Provide the (x, y) coordinate of the cell's center where the given text is located.  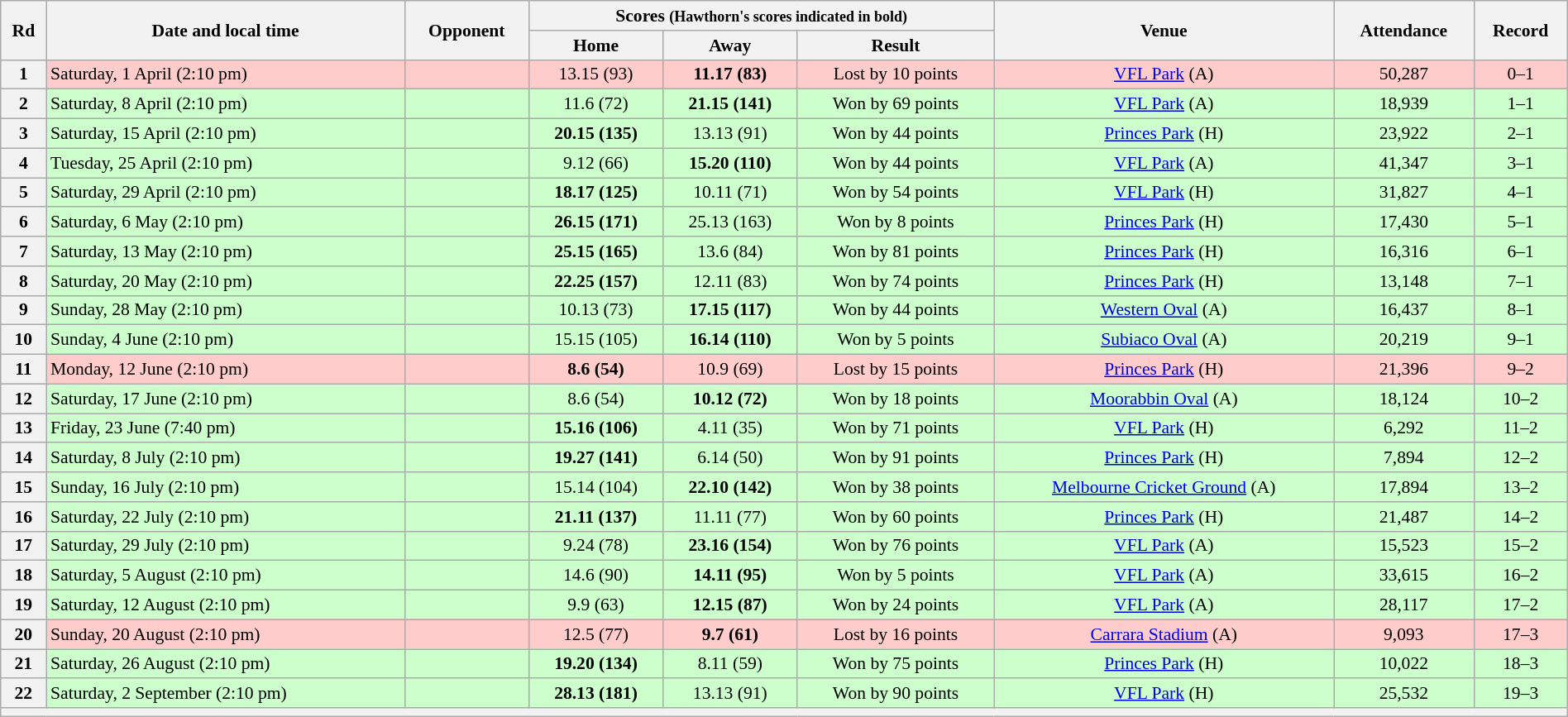
50,287 (1404, 74)
15.15 (105) (595, 340)
9–1 (1520, 340)
Sunday, 16 July (2:10 pm) (225, 487)
Carrara Stadium (A) (1164, 634)
14.6 (90) (595, 576)
Western Oval (A) (1164, 310)
1–1 (1520, 104)
15.20 (110) (730, 163)
3–1 (1520, 163)
6–1 (1520, 251)
13,148 (1404, 281)
13.6 (84) (730, 251)
Won by 60 points (896, 517)
12.11 (83) (730, 281)
9 (23, 310)
23,922 (1404, 134)
16,437 (1404, 310)
13–2 (1520, 487)
Saturday, 26 August (2:10 pm) (225, 664)
12.15 (87) (730, 605)
Lost by 16 points (896, 634)
9.9 (63) (595, 605)
19–3 (1520, 694)
Result (896, 45)
18–3 (1520, 664)
15.16 (106) (595, 428)
15.14 (104) (595, 487)
13.15 (93) (595, 74)
14–2 (1520, 517)
28,117 (1404, 605)
Friday, 23 June (7:40 pm) (225, 428)
9.24 (78) (595, 546)
13 (23, 428)
11.17 (83) (730, 74)
28.13 (181) (595, 694)
Saturday, 5 August (2:10 pm) (225, 576)
Saturday, 29 April (2:10 pm) (225, 193)
21,396 (1404, 370)
Won by 90 points (896, 694)
16 (23, 517)
8–1 (1520, 310)
14.11 (95) (730, 576)
19 (23, 605)
21 (23, 664)
10,022 (1404, 664)
15,523 (1404, 546)
Saturday, 22 July (2:10 pm) (225, 517)
Saturday, 8 July (2:10 pm) (225, 458)
12–2 (1520, 458)
17,430 (1404, 222)
Saturday, 2 September (2:10 pm) (225, 694)
Tuesday, 25 April (2:10 pm) (225, 163)
9,093 (1404, 634)
33,615 (1404, 576)
14 (23, 458)
7,894 (1404, 458)
18.17 (125) (595, 193)
21.15 (141) (730, 104)
17,894 (1404, 487)
Won by 54 points (896, 193)
11.6 (72) (595, 104)
12.5 (77) (595, 634)
10 (23, 340)
Record (1520, 30)
Date and local time (225, 30)
17–3 (1520, 634)
11 (23, 370)
Sunday, 20 August (2:10 pm) (225, 634)
21,487 (1404, 517)
10.11 (71) (730, 193)
Sunday, 28 May (2:10 pm) (225, 310)
Scores (Hawthorn's scores indicated in bold) (761, 16)
15–2 (1520, 546)
11–2 (1520, 428)
15 (23, 487)
17–2 (1520, 605)
1 (23, 74)
31,827 (1404, 193)
9.7 (61) (730, 634)
Moorabbin Oval (A) (1164, 399)
Away (730, 45)
Sunday, 4 June (2:10 pm) (225, 340)
26.15 (171) (595, 222)
5 (23, 193)
Saturday, 29 July (2:10 pm) (225, 546)
16–2 (1520, 576)
18,939 (1404, 104)
9.12 (66) (595, 163)
18 (23, 576)
22 (23, 694)
Saturday, 6 May (2:10 pm) (225, 222)
20,219 (1404, 340)
6.14 (50) (730, 458)
Venue (1164, 30)
Won by 69 points (896, 104)
Melbourne Cricket Ground (A) (1164, 487)
17.15 (117) (730, 310)
Won by 71 points (896, 428)
Won by 38 points (896, 487)
Saturday, 17 June (2:10 pm) (225, 399)
7–1 (1520, 281)
Won by 81 points (896, 251)
Won by 18 points (896, 399)
21.11 (137) (595, 517)
Saturday, 1 April (2:10 pm) (225, 74)
Lost by 15 points (896, 370)
Won by 74 points (896, 281)
Won by 75 points (896, 664)
10.13 (73) (595, 310)
12 (23, 399)
19.27 (141) (595, 458)
Lost by 10 points (896, 74)
23.16 (154) (730, 546)
20.15 (135) (595, 134)
20 (23, 634)
4 (23, 163)
Home (595, 45)
6 (23, 222)
17 (23, 546)
Monday, 12 June (2:10 pm) (225, 370)
2–1 (1520, 134)
6,292 (1404, 428)
4–1 (1520, 193)
Subiaco Oval (A) (1164, 340)
11.11 (77) (730, 517)
Attendance (1404, 30)
5–1 (1520, 222)
Saturday, 13 May (2:10 pm) (225, 251)
22.25 (157) (595, 281)
41,347 (1404, 163)
25.15 (165) (595, 251)
0–1 (1520, 74)
25,532 (1404, 694)
Rd (23, 30)
18,124 (1404, 399)
7 (23, 251)
16,316 (1404, 251)
Won by 76 points (896, 546)
16.14 (110) (730, 340)
22.10 (142) (730, 487)
8.11 (59) (730, 664)
3 (23, 134)
Won by 91 points (896, 458)
10–2 (1520, 399)
4.11 (35) (730, 428)
Saturday, 12 August (2:10 pm) (225, 605)
Opponent (466, 30)
Saturday, 8 April (2:10 pm) (225, 104)
25.13 (163) (730, 222)
19.20 (134) (595, 664)
9–2 (1520, 370)
10.9 (69) (730, 370)
2 (23, 104)
Saturday, 20 May (2:10 pm) (225, 281)
Won by 8 points (896, 222)
Saturday, 15 April (2:10 pm) (225, 134)
10.12 (72) (730, 399)
8 (23, 281)
Won by 24 points (896, 605)
